Pinpoint the cell where the given text exists, returning its (X, Y) midpoint coordinate. 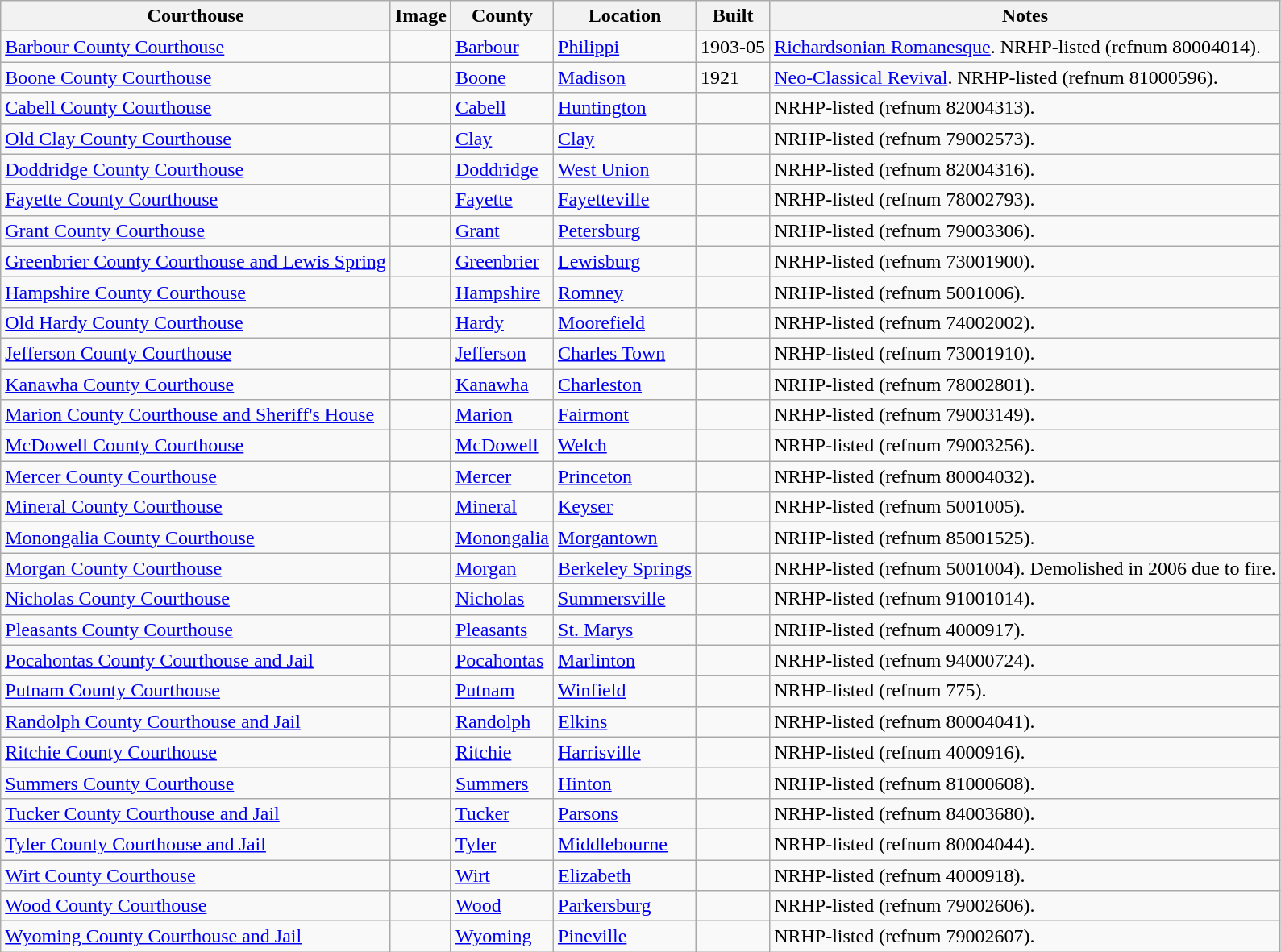
Wyoming (501, 937)
1903-05 (734, 47)
Marion (501, 415)
Tyler (501, 844)
Doddridge County Courthouse (196, 169)
Summers County Courthouse (196, 783)
Old Clay County Courthouse (196, 139)
Mineral County Courthouse (196, 507)
Morgantown (626, 538)
Romney (626, 292)
Mineral (501, 507)
Tucker County Courthouse and Jail (196, 813)
NRHP-listed (refnum 4000916). (1025, 752)
Built (734, 16)
Marion County Courthouse and Sheriff's House (196, 415)
NRHP-listed (refnum 80004032). (1025, 476)
NRHP-listed (refnum 73001900). (1025, 261)
NRHP-listed (refnum 80004044). (1025, 844)
Doddridge (501, 169)
Berkeley Springs (626, 568)
NRHP-listed (refnum 5001004). Demolished in 2006 due to fire. (1025, 568)
Ritchie County Courthouse (196, 752)
NRHP-listed (refnum 79003149). (1025, 415)
Image (421, 16)
NRHP-listed (refnum 4000917). (1025, 630)
Notes (1025, 16)
Randolph County Courthouse and Jail (196, 721)
Marlinton (626, 660)
Pocahontas County Courthouse and Jail (196, 660)
Nicholas County Courthouse (196, 599)
Summers (501, 783)
Wood County Courthouse (196, 906)
Morgan (501, 568)
NRHP-listed (refnum 79002607). (1025, 937)
NRHP-listed (refnum 78002793). (1025, 200)
Parkersburg (626, 906)
NRHP-listed (refnum 82004313). (1025, 108)
Summersville (626, 599)
Elizabeth (626, 875)
Winfield (626, 691)
Greenbrier County Courthouse and Lewis Spring (196, 261)
Pleasants County Courthouse (196, 630)
Petersburg (626, 231)
Randolph (501, 721)
Charles Town (626, 353)
Greenbrier (501, 261)
Middlebourne (626, 844)
1921 (734, 77)
NRHP-listed (refnum 5001005). (1025, 507)
Lewisburg (626, 261)
NRHP-listed (refnum 79002573). (1025, 139)
West Union (626, 169)
Philippi (626, 47)
NRHP-listed (refnum 91001014). (1025, 599)
Putnam County Courthouse (196, 691)
NRHP-listed (refnum 4000918). (1025, 875)
Nicholas (501, 599)
Putnam (501, 691)
Welch (626, 446)
Huntington (626, 108)
Fayette County Courthouse (196, 200)
Hampshire County Courthouse (196, 292)
Richardsonian Romanesque. NRHP-listed (refnum 80004014). (1025, 47)
Cabell (501, 108)
Courthouse (196, 16)
Monongalia (501, 538)
Wood (501, 906)
NRHP-listed (refnum 85001525). (1025, 538)
McDowell County Courthouse (196, 446)
Pleasants (501, 630)
Mercer (501, 476)
Wirt (501, 875)
Barbour (501, 47)
Charleston (626, 385)
Pineville (626, 937)
Neo-Classical Revival. NRHP-listed (refnum 81000596). (1025, 77)
NRHP-listed (refnum 84003680). (1025, 813)
Fayette (501, 200)
Tucker (501, 813)
NRHP-listed (refnum 81000608). (1025, 783)
Mercer County Courthouse (196, 476)
Ritchie (501, 752)
Wyoming County Courthouse and Jail (196, 937)
NRHP-listed (refnum 775). (1025, 691)
NRHP-listed (refnum 78002801). (1025, 385)
Princeton (626, 476)
Old Hardy County Courthouse (196, 322)
Madison (626, 77)
Grant County Courthouse (196, 231)
Moorefield (626, 322)
NRHP-listed (refnum 94000724). (1025, 660)
Hardy (501, 322)
NRHP-listed (refnum 74002002). (1025, 322)
County (501, 16)
Boone County Courthouse (196, 77)
Jefferson County Courthouse (196, 353)
NRHP-listed (refnum 73001910). (1025, 353)
Fayetteville (626, 200)
NRHP-listed (refnum 79003256). (1025, 446)
Fairmont (626, 415)
Hinton (626, 783)
Keyser (626, 507)
Kanawha (501, 385)
NRHP-listed (refnum 5001006). (1025, 292)
Boone (501, 77)
NRHP-listed (refnum 79003306). (1025, 231)
McDowell (501, 446)
Harrisville (626, 752)
Elkins (626, 721)
NRHP-listed (refnum 82004316). (1025, 169)
Kanawha County Courthouse (196, 385)
Cabell County Courthouse (196, 108)
Grant (501, 231)
Wirt County Courthouse (196, 875)
Hampshire (501, 292)
NRHP-listed (refnum 80004041). (1025, 721)
Location (626, 16)
Monongalia County Courthouse (196, 538)
Pocahontas (501, 660)
St. Marys (626, 630)
Parsons (626, 813)
Barbour County Courthouse (196, 47)
NRHP-listed (refnum 79002606). (1025, 906)
Tyler County Courthouse and Jail (196, 844)
Morgan County Courthouse (196, 568)
Jefferson (501, 353)
